Return the [x, y] coordinate for the center point of the cell that contains the specified text.  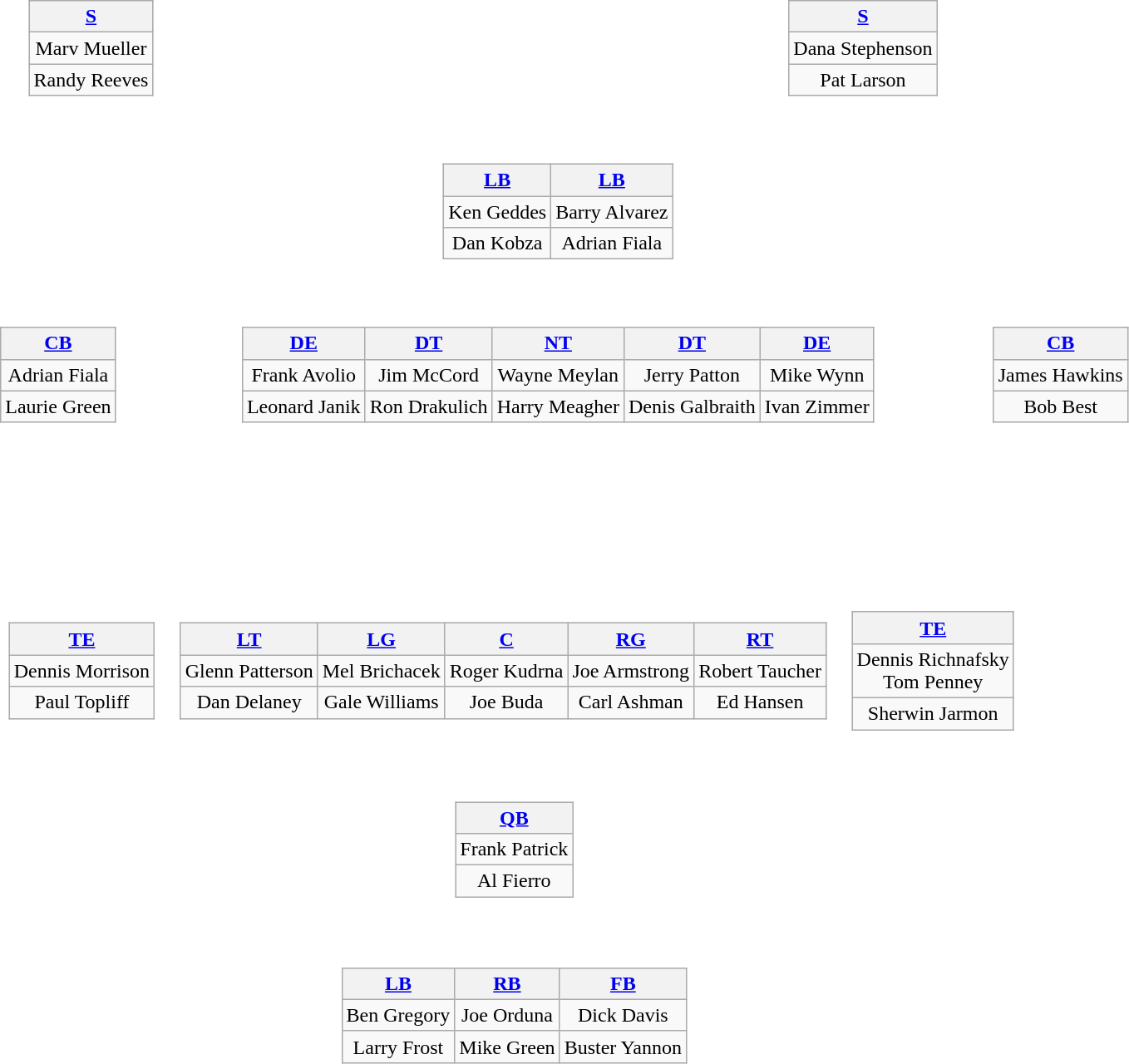
Dan Delaney [249, 702]
Dana Stephenson [863, 48]
QB Frank Patrick Al Fierro [524, 838]
Jim McCord [429, 375]
C [506, 639]
QB [514, 817]
Al Fierro [514, 881]
Jerry Patton [692, 375]
RG [631, 639]
Robert Taucher [760, 671]
Larry Frost [398, 1047]
Buster Yannon [623, 1047]
Harry Meagher [558, 406]
Frank Avolio [303, 375]
Wayne Meylan [558, 375]
Bob Best [1061, 406]
Carl Ashman [631, 702]
Mike Wynn [816, 375]
Dennis Morrison [81, 671]
DE DT NT DT DE Frank Avolio Jim McCord Wayne Meylan Jerry Patton Mike Wynn Leonard Janik Ron Drakulich Harry Meagher Denis Galbraith Ivan Zimmer [568, 364]
Ken Geddes [497, 212]
Dennis Richnafsky Tom Penney [933, 670]
Dan Kobza [497, 244]
Mel Brichacek [381, 671]
Ivan Zimmer [816, 406]
Frank Patrick [514, 850]
LT [249, 639]
FB [623, 983]
Joe Orduna [507, 1015]
NT [558, 343]
Ben Gregory [398, 1015]
Roger Kudrna [506, 671]
Joe Buda [506, 702]
Laurie Green [58, 406]
Barry Alvarez [612, 212]
Sherwin Jarmon [933, 713]
TE Dennis Richnafsky Tom Penney Sherwin Jarmon [943, 660]
James Hawkins [1061, 375]
RT [760, 639]
TE Dennis Morrison Paul Topliff [91, 660]
Marv Mueller [91, 48]
Joe Armstrong [631, 671]
LB LB Ken Geddes Barry Alvarez Dan Kobza Adrian Fiala [568, 200]
Pat Larson [863, 80]
LT LG C RG RT Glenn Patterson Mel Brichacek Roger Kudrna Joe Armstrong Robert Taucher Dan Delaney Gale Williams Joe Buda Carl Ashman Ed Hansen [514, 660]
Ron Drakulich [429, 406]
Randy Reeves [91, 80]
Glenn Patterson [249, 671]
Paul Topliff [81, 702]
Gale Williams [381, 702]
Leonard Janik [303, 406]
Mike Green [507, 1047]
Denis Galbraith [692, 406]
RB [507, 983]
LG [381, 639]
Ed Hansen [760, 702]
Dick Davis [623, 1015]
